Detect which cell encompasses the target text, then output its (X, Y) center coordinate. 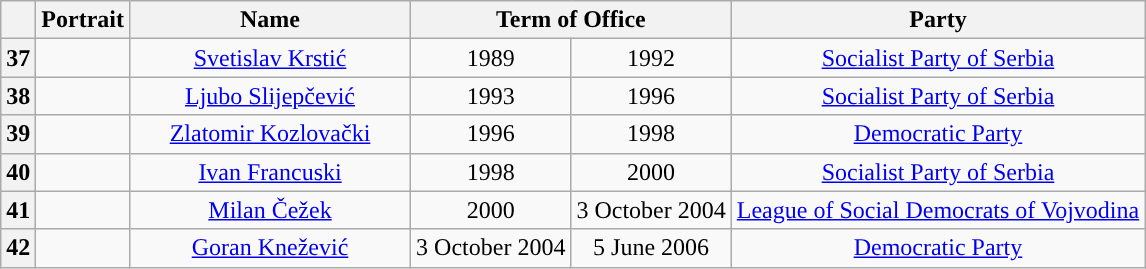
40 (18, 172)
Party (938, 20)
Zlatomir Kozlovački (270, 134)
Name (270, 20)
Goran Knežević (270, 248)
Svetislav Krstić (270, 58)
39 (18, 134)
38 (18, 96)
Ljubo Slijepčević (270, 96)
41 (18, 210)
1989 (491, 58)
1993 (491, 96)
1992 (651, 58)
37 (18, 58)
42 (18, 248)
Term of Office (572, 20)
League of Social Democrats of Vojvodina (938, 210)
5 June 2006 (651, 248)
Portrait (83, 20)
Ivan Francuski (270, 172)
Milan Čežek (270, 210)
